For the text-containing cell, return its midpoint in (x, y) coordinate format. 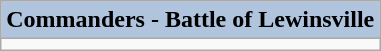
Commanders - Battle of Lewinsville (190, 20)
